Extract the [X, Y] coordinate from the center of the cell holding the provided text.  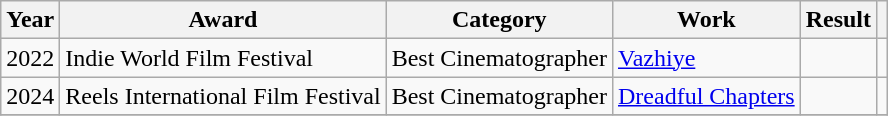
2022 [30, 58]
Result [838, 20]
Indie World Film Festival [223, 58]
Category [499, 20]
Reels International Film Festival [223, 96]
Vazhiye [706, 58]
Dreadful Chapters [706, 96]
Work [706, 20]
Award [223, 20]
2024 [30, 96]
Year [30, 20]
